From the cell containing the given text, extract its center point as (x, y) coordinate. 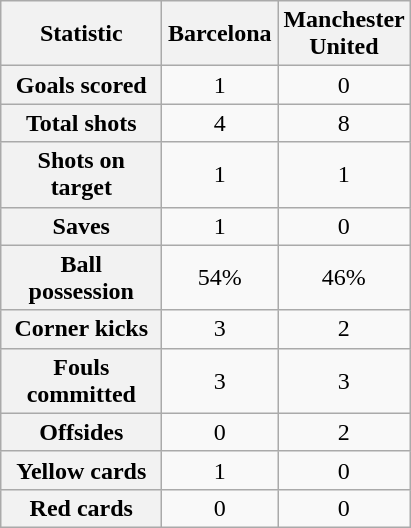
Fouls committed (82, 380)
Total shots (82, 123)
Manchester United (344, 34)
46% (344, 278)
Ball possession (82, 278)
Red cards (82, 508)
54% (220, 278)
Barcelona (220, 34)
Offsides (82, 432)
Saves (82, 226)
Goals scored (82, 85)
8 (344, 123)
Corner kicks (82, 329)
Shots on target (82, 174)
Statistic (82, 34)
4 (220, 123)
Yellow cards (82, 470)
